Provide the [X, Y] coordinate of the cell's center where the given text is located.  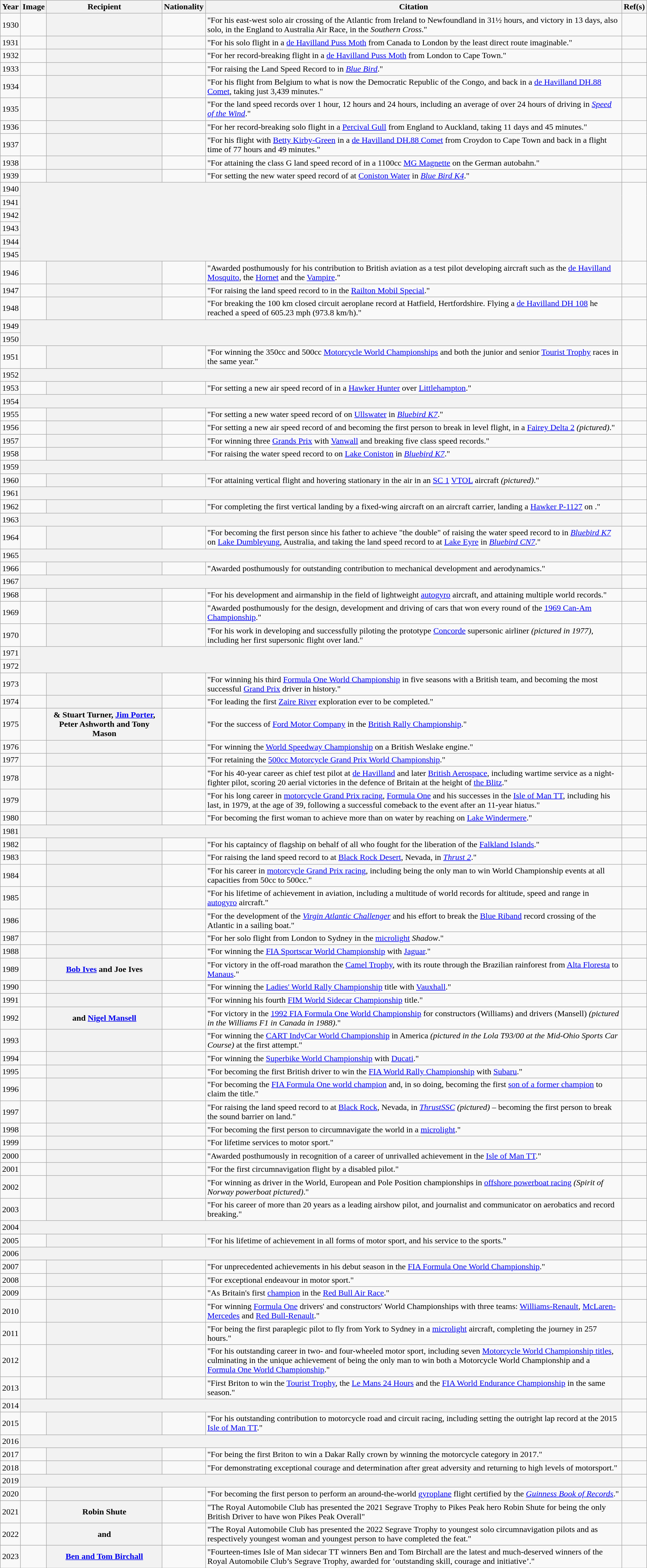
"Awarded posthumously in recognition of a career of unrivalled achievement in the Isle of Man TT." [414, 1156]
1986 [10, 920]
"For raising the land speed record to in the Railton Mobil Special." [414, 290]
Nationality [184, 7]
Ben and Tom Birchall [104, 1557]
1969 [10, 613]
1944 [10, 242]
1948 [10, 308]
1991 [10, 1000]
2022 [10, 1534]
1990 [10, 987]
2020 [10, 1494]
2005 [10, 1240]
"For attaining vertical flight and hovering stationary in the air in an SC 1 VTOL aircraft (pictured)." [414, 480]
1978 [10, 778]
1954 [10, 401]
2011 [10, 1333]
"For setting a new air speed record of and becoming the first person to break in level flight, in a Fairey Delta 2 (pictured)." [414, 427]
"For his captaincy of flagship on behalf of all who fought for the liberation of the Falkland Islands." [414, 844]
"For lifetime services to motor sport." [414, 1143]
1930 [10, 25]
1984 [10, 875]
2018 [10, 1467]
1995 [10, 1071]
"For his lifetime of achievement in all forms of motor sport, and his service to the sports." [414, 1240]
1961 [10, 493]
1989 [10, 969]
1994 [10, 1058]
1968 [10, 595]
"For winning the FIA Sportscar World Championship with Jaguar." [414, 951]
1939 [10, 176]
"For winning the Superbike World Championship with Ducati." [414, 1058]
"For unprecedented achievements in his debut season in the FIA Formula One World Championship." [414, 1267]
"For winning his fourth FIM World Sidecar Championship title." [414, 1000]
"For winning the Ladies' World Rally Championship title with Vauxhall." [414, 987]
"For his solo flight in a de Havilland Puss Moth from Canada to London by the least direct route imaginable." [414, 43]
"For becoming the first person to perform an around-the-world gyroplane flight certified by the Guinness Book of Records." [414, 1494]
"Awarded posthumously for the design, development and driving of cars that won every round of the 1969 Can-Am Championship." [414, 613]
1941 [10, 202]
"For his outstanding contribution to motorcycle road and circuit racing, including setting the outright lap record at the 2015 Isle of Man TT." [414, 1423]
2023 [10, 1557]
and [104, 1534]
1945 [10, 255]
1947 [10, 290]
1953 [10, 388]
"For raising the Land Speed Record to in Blue Bird." [414, 69]
"For retaining the 500cc Motorcycle Grand Prix World Championship." [414, 760]
"For his flight with Betty Kirby-Green in a de Havilland DH.88 Comet from Croydon to Cape Town and back in a flight time of 77 hours and 49 minutes." [414, 145]
1973 [10, 684]
1936 [10, 127]
Citation [414, 7]
1935 [10, 109]
2004 [10, 1227]
Bob Ives and Joe Ives [104, 969]
"For her record-breaking solo flight in a Percival Gull from England to Auckland, taking 11 days and 45 minutes." [414, 127]
2009 [10, 1293]
"For leading the first Zaire River exploration ever to be completed." [414, 702]
1938 [10, 163]
& Stuart Turner, Jim Porter, Peter Ashworth and Tony Mason [104, 724]
"For his development and airmanship in the field of lightweight autogyro aircraft, and attaining multiple world records." [414, 595]
1970 [10, 635]
2001 [10, 1169]
"For attaining the class G land speed record of in a 1100cc MG Magnette on the German autobahn." [414, 163]
"For winning Formula One drivers' and constructors' World Championships with three teams: Williams-Renault, McLaren-Mercedes and Red Bull-Renault." [414, 1311]
"For her record-breaking flight in a de Havilland Puss Moth from London to Cape Town." [414, 56]
"Awarded posthumously for outstanding contribution to mechanical development and aerodynamics." [414, 568]
"For setting a new air speed record of in a Hawker Hunter over Littlehampton." [414, 388]
1980 [10, 818]
1987 [10, 938]
1949 [10, 326]
Year [10, 7]
1998 [10, 1130]
"For raising the water speed record to on Lake Coniston in Bluebird K7." [414, 454]
1971 [10, 653]
2012 [10, 1361]
1992 [10, 1018]
1977 [10, 760]
1960 [10, 480]
1988 [10, 951]
2021 [10, 1512]
"For setting a new water speed record of on Ullswater in Bluebird K7." [414, 414]
2007 [10, 1267]
1950 [10, 339]
"For demonstrating exceptional courage and determination after great adversity and returning to high levels of motorsport." [414, 1467]
1956 [10, 427]
"For being the first paraplegic pilot to fly from York to Sydney in a microlight aircraft, completing the journey in 257 hours." [414, 1333]
2013 [10, 1388]
"For raising the land speed record to at Black Rock Desert, Nevada, in Thrust 2." [414, 857]
"For his flight from Belgium to what is now the Democratic Republic of the Congo, and back in a de Havilland DH.88 Comet, taking just 3,439 minutes." [414, 86]
"For becoming the first woman to achieve more than on water by reaching on Lake Windermere." [414, 818]
1933 [10, 69]
1985 [10, 898]
2019 [10, 1481]
"For the first circumnavigation flight by a disabled pilot." [414, 1169]
1967 [10, 582]
"For the development of the Virgin Atlantic Challenger and his effort to break the Blue Riband record crossing of the Atlantic in a sailing boat." [414, 920]
1943 [10, 229]
"For his career of more than 20 years as a leading airshow pilot, and journalist and communicator on aerobatics and record breaking." [414, 1209]
1999 [10, 1143]
"For his career in motorcycle Grand Prix racing, including being the only man to win World Championship events at all capacities from 50cc to 500cc." [414, 875]
1957 [10, 441]
"For setting the new water speed record of at Coniston Water in Blue Bird K4." [414, 176]
"First Briton to win the Tourist Trophy, the Le Mans 24 Hours and the FIA World Endurance Championship in the same season." [414, 1388]
1974 [10, 702]
"For becoming the first British driver to win the FIA World Rally Championship with Subaru." [414, 1071]
"For the land speed records over 1 hour, 12 hours and 24 hours, including an average of over 24 hours of driving in Speed of the Wind." [414, 109]
1981 [10, 831]
"For winning the CART IndyCar World Championship in America (pictured in the Lola T93/00 at the Mid-Ohio Sports Car Course) at the first attempt." [414, 1041]
1931 [10, 43]
2008 [10, 1280]
1983 [10, 857]
"For winning as driver in the World, European and Pole Position championships in offshore powerboat racing (Spirit of Norway powerboat pictured)." [414, 1187]
1962 [10, 507]
1958 [10, 454]
and Nigel Mansell [104, 1018]
"For the success of Ford Motor Company in the British Rally Championship." [414, 724]
"For exceptional endeavour in motor sport." [414, 1280]
"For becoming the FIA Formula One world champion and, in so doing, becoming the first son of a former champion to claim the title." [414, 1089]
1993 [10, 1041]
Image [34, 7]
1965 [10, 555]
1975 [10, 724]
1934 [10, 86]
1964 [10, 537]
"For being the first Briton to win a Dakar Rally crown by winning the motorcycle category in 2017." [414, 1454]
"For victory in the off-road marathon the Camel Trophy, with its route through the Brazilian rainforest from Alta Floresta to Manaus." [414, 969]
2002 [10, 1187]
1972 [10, 666]
2006 [10, 1254]
2015 [10, 1423]
1997 [10, 1112]
"For winning the 350cc and 500cc Motorcycle World Championships and both the junior and senior Tourist Trophy races in the same year." [414, 357]
1963 [10, 520]
Recipient [104, 7]
1996 [10, 1089]
2016 [10, 1441]
1982 [10, 844]
1979 [10, 800]
"For his lifetime of achievement in aviation, including a multitude of world records for altitude, speed and range in autogyro aircraft." [414, 898]
2017 [10, 1454]
"For raising the land speed record to at Black Rock, Nevada, in ThrustSSC (pictured) – becoming the first person to break the sound barrier on land." [414, 1112]
1942 [10, 215]
"For her solo flight from London to Sydney in the microlight Shadow." [414, 938]
1932 [10, 56]
1940 [10, 189]
"For winning three Grands Prix with Vanwall and breaking five class speed records." [414, 441]
2014 [10, 1405]
"For completing the first vertical landing by a fixed-wing aircraft on an aircraft carrier, landing a Hawker P-1127 on ." [414, 507]
2000 [10, 1156]
2003 [10, 1209]
Ref(s) [634, 7]
1976 [10, 747]
"As Britain's first champion in the Red Bull Air Race." [414, 1293]
1951 [10, 357]
1946 [10, 272]
1955 [10, 414]
1952 [10, 375]
"For winning the World Speedway Championship on a British Weslake engine." [414, 747]
1966 [10, 568]
"For becoming the first person to circumnavigate the world in a microlight." [414, 1130]
1937 [10, 145]
2010 [10, 1311]
Robin Shute [104, 1512]
1959 [10, 467]
